Identify which cell holds the provided text, then report its (x, y) central coordinate. 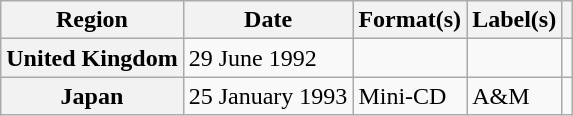
29 June 1992 (268, 58)
Format(s) (410, 20)
A&M (514, 96)
Mini-CD (410, 96)
25 January 1993 (268, 96)
Label(s) (514, 20)
Japan (92, 96)
Date (268, 20)
Region (92, 20)
United Kingdom (92, 58)
